Identify which cell holds the provided text, then report its (x, y) central coordinate. 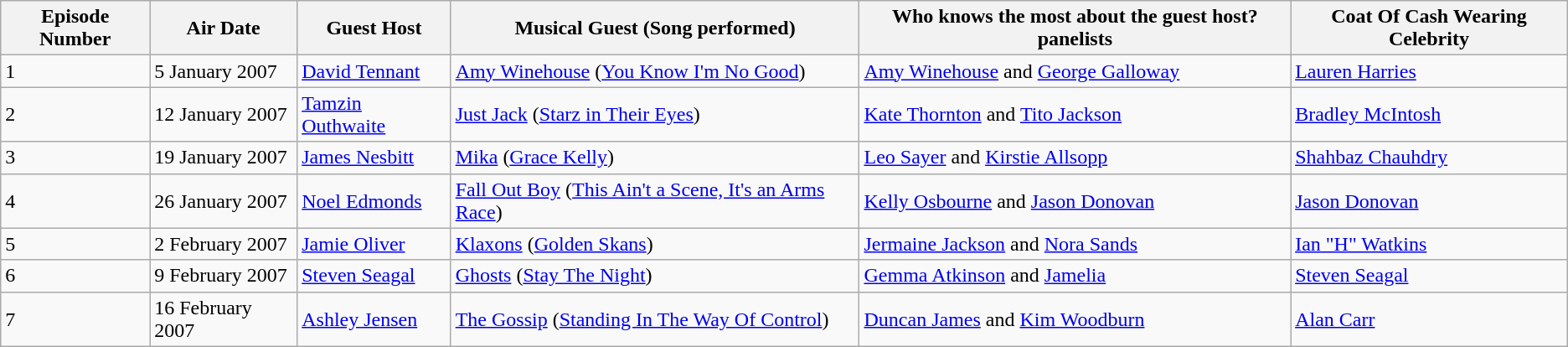
Bradley McIntosh (1429, 114)
26 January 2007 (224, 201)
4 (75, 201)
Fall Out Boy (This Ain't a Scene, It's an Arms Race) (655, 201)
Ashley Jensen (374, 319)
Duncan James and Kim Woodburn (1075, 319)
Jermaine Jackson and Nora Sands (1075, 244)
The Gossip (Standing In The Way Of Control) (655, 319)
5 (75, 244)
Alan Carr (1429, 319)
6 (75, 276)
David Tennant (374, 71)
2 February 2007 (224, 244)
Jamie Oliver (374, 244)
Coat Of Cash Wearing Celebrity (1429, 28)
Air Date (224, 28)
Noel Edmonds (374, 201)
19 January 2007 (224, 158)
Amy Winehouse and George Galloway (1075, 71)
3 (75, 158)
12 January 2007 (224, 114)
Guest Host (374, 28)
Who knows the most about the guest host? panelists (1075, 28)
Ian "H" Watkins (1429, 244)
Shahbaz Chauhdry (1429, 158)
Kate Thornton and Tito Jackson (1075, 114)
Jason Donovan (1429, 201)
Tamzin Outhwaite (374, 114)
Amy Winehouse (You Know I'm No Good) (655, 71)
Just Jack (Starz in Their Eyes) (655, 114)
Mika (Grace Kelly) (655, 158)
16 February 2007 (224, 319)
2 (75, 114)
7 (75, 319)
Episode Number (75, 28)
Ghosts (Stay The Night) (655, 276)
Klaxons (Golden Skans) (655, 244)
Gemma Atkinson and Jamelia (1075, 276)
Kelly Osbourne and Jason Donovan (1075, 201)
James Nesbitt (374, 158)
9 February 2007 (224, 276)
1 (75, 71)
Leo Sayer and Kirstie Allsopp (1075, 158)
5 January 2007 (224, 71)
Musical Guest (Song performed) (655, 28)
Lauren Harries (1429, 71)
